Return the (x, y) coordinate for the center point of the cell that contains the specified text.  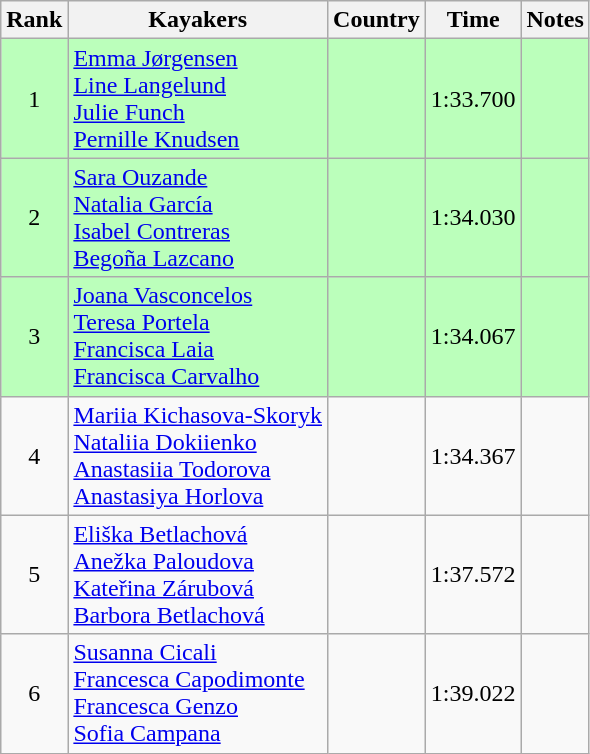
6 (34, 694)
1:39.022 (473, 694)
Rank (34, 20)
Joana VasconcelosTeresa PortelaFrancisca LaiaFrancisca Carvalho (198, 336)
1 (34, 98)
Sara OuzandeNatalia GarcíaIsabel ContrerasBegoña Lazcano (198, 218)
1:37.572 (473, 574)
Notes (555, 20)
1:34.367 (473, 456)
1:34.030 (473, 218)
3 (34, 336)
Time (473, 20)
Susanna CicaliFrancesca CapodimonteFrancesca GenzoSofia Campana (198, 694)
2 (34, 218)
4 (34, 456)
Mariia Kichasova-SkorykNataliia DokiienkoAnastasiia TodorovaAnastasiya Horlova (198, 456)
1:33.700 (473, 98)
Eliška BetlachováAnežka PaloudovaKateřina ZárubováBarbora Betlachová (198, 574)
1:34.067 (473, 336)
Country (377, 20)
Emma JørgensenLine LangelundJulie FunchPernille Knudsen (198, 98)
Kayakers (198, 20)
5 (34, 574)
